From the cell containing the given text, extract its center point as (X, Y) coordinate. 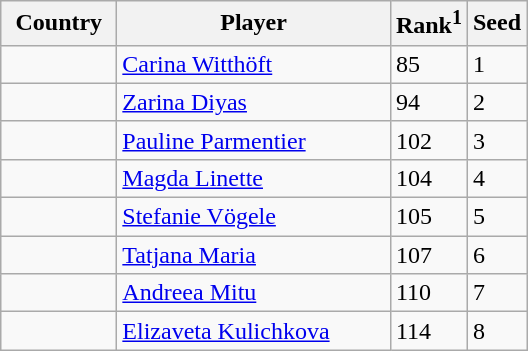
104 (428, 178)
8 (496, 331)
Zarina Diyas (254, 102)
85 (428, 64)
105 (428, 217)
94 (428, 102)
Seed (496, 24)
Rank1 (428, 24)
Pauline Parmentier (254, 140)
110 (428, 293)
Player (254, 24)
102 (428, 140)
114 (428, 331)
107 (428, 255)
1 (496, 64)
Elizaveta Kulichkova (254, 331)
5 (496, 217)
Carina Witthöft (254, 64)
Stefanie Vögele (254, 217)
3 (496, 140)
6 (496, 255)
Andreea Mitu (254, 293)
Country (59, 24)
Magda Linette (254, 178)
Tatjana Maria (254, 255)
2 (496, 102)
7 (496, 293)
4 (496, 178)
